For the text-containing cell, return its midpoint in [X, Y] coordinate format. 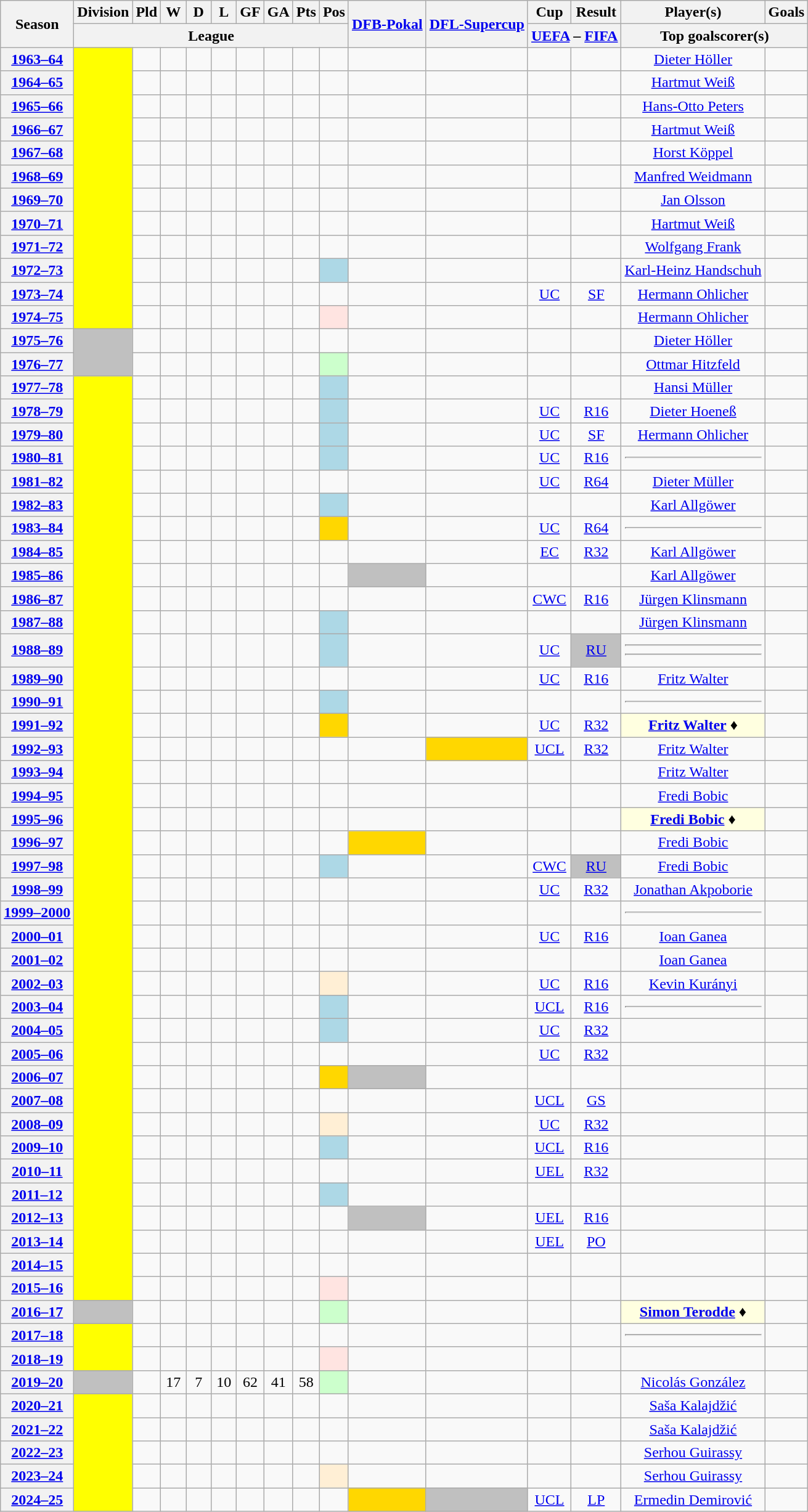
W [174, 12]
2004–05 [37, 1030]
1971–72 [37, 247]
GF [250, 12]
2006–07 [37, 1077]
1993–94 [37, 772]
2016–17 [37, 1312]
Pld [147, 12]
Division [104, 12]
1985–86 [37, 575]
Hansi Müller [693, 388]
2000–01 [37, 936]
1978–79 [37, 411]
1981–82 [37, 481]
1992–93 [37, 749]
2002–03 [37, 983]
Cup [549, 12]
2022–23 [37, 1453]
1969–70 [37, 200]
1986–87 [37, 599]
2015–16 [37, 1288]
1973–74 [37, 294]
1987–88 [37, 622]
1983–84 [37, 528]
2020–21 [37, 1405]
2001–02 [37, 960]
1970–71 [37, 223]
1977–78 [37, 388]
PO [597, 1241]
41 [279, 1382]
LP [597, 1500]
1982–83 [37, 505]
1976–77 [37, 364]
Pts [306, 12]
Kevin Kurányi [693, 983]
Ermedin Demirović [693, 1500]
Season [37, 24]
2024–25 [37, 1500]
Karl-Heinz Handschuh [693, 270]
1999–2000 [37, 913]
D [198, 12]
1965–66 [37, 106]
1988–89 [37, 650]
1996–97 [37, 843]
2017–18 [37, 1335]
Result [597, 12]
1991–92 [37, 725]
2019–20 [37, 1382]
17 [174, 1382]
7 [198, 1382]
DFL-Supercup [477, 24]
Hans-Otto Peters [693, 106]
1975–76 [37, 341]
2021–22 [37, 1429]
Wolfgang Frank [693, 247]
2011–12 [37, 1195]
Top goalscorer(s) [715, 36]
Player(s) [693, 12]
2014–15 [37, 1265]
Fredi Bobic ♦ [693, 819]
Jonathan Akpoborie [693, 889]
1990–91 [37, 702]
2008–09 [37, 1124]
2009–10 [37, 1148]
Ottmar Hitzfeld [693, 364]
1966–67 [37, 129]
1997–98 [37, 866]
League [211, 36]
1994–95 [37, 796]
2023–24 [37, 1476]
EC [549, 552]
2005–06 [37, 1053]
2007–08 [37, 1101]
2013–14 [37, 1241]
1989–90 [37, 679]
1963–64 [37, 59]
1968–69 [37, 176]
1995–96 [37, 819]
Goals [786, 12]
Nicolás González [693, 1382]
58 [306, 1382]
2018–19 [37, 1359]
Fritz Walter ♦ [693, 725]
1974–75 [37, 317]
DFB-Pokal [387, 24]
1972–73 [37, 270]
1967–68 [37, 153]
2010–11 [37, 1171]
1979–80 [37, 435]
1964–65 [37, 83]
1984–85 [37, 552]
1998–99 [37, 889]
Pos [334, 12]
62 [250, 1382]
UEFA – FIFA [574, 36]
1980–81 [37, 458]
Simon Terodde ♦ [693, 1312]
2012–13 [37, 1218]
GA [279, 12]
Jan Olsson [693, 200]
Manfred Weidmann [693, 176]
2003–04 [37, 1007]
GS [597, 1101]
Dieter Hoeneß [693, 411]
L [224, 12]
Horst Köppel [693, 153]
10 [224, 1382]
Dieter Müller [693, 481]
